Return the (X, Y) coordinate for the center point of the cell that contains the specified text.  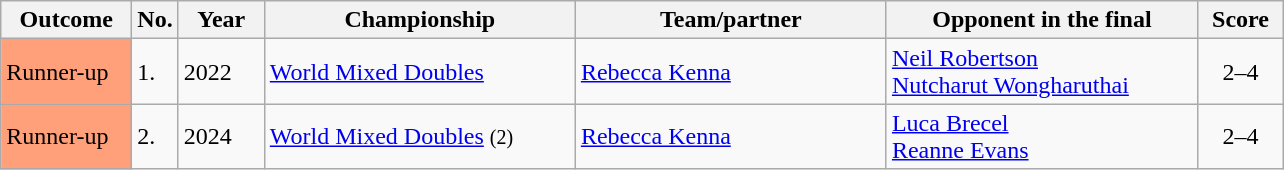
Outcome (66, 20)
Team/partner (730, 20)
Score (1240, 20)
2. (155, 136)
World Mixed Doubles (420, 72)
World Mixed Doubles (2) (420, 136)
2022 (221, 72)
2024 (221, 136)
Neil Robertson Nutcharut Wongharuthai (1042, 72)
Championship (420, 20)
Year (221, 20)
Opponent in the final (1042, 20)
Luca Brecel Reanne Evans (1042, 136)
No. (155, 20)
1. (155, 72)
